Determine the (x, y) coordinate at the center of the cell enclosing the given text.  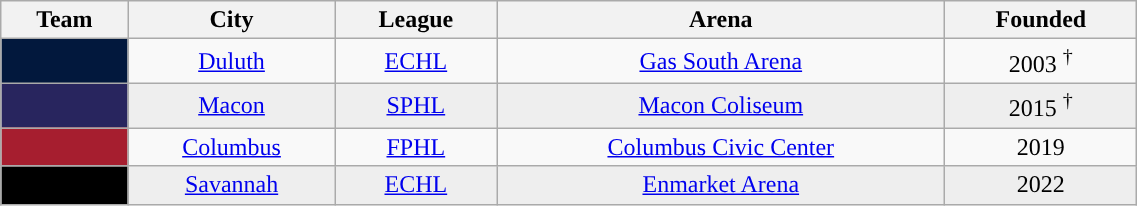
Team (64, 20)
Founded (1041, 20)
2022 (1041, 185)
Columbus Civic Center (721, 147)
SPHL (416, 106)
Macon (232, 106)
2003 † (1041, 62)
2015 † (1041, 106)
Arena (721, 20)
League (416, 20)
Savannah (232, 185)
2019 (1041, 147)
Gas South Arena (721, 62)
Duluth (232, 62)
FPHL (416, 147)
City (232, 20)
Enmarket Arena (721, 185)
Columbus (232, 147)
Macon Coliseum (721, 106)
